Return (X, Y) of the center of cell containing provided text 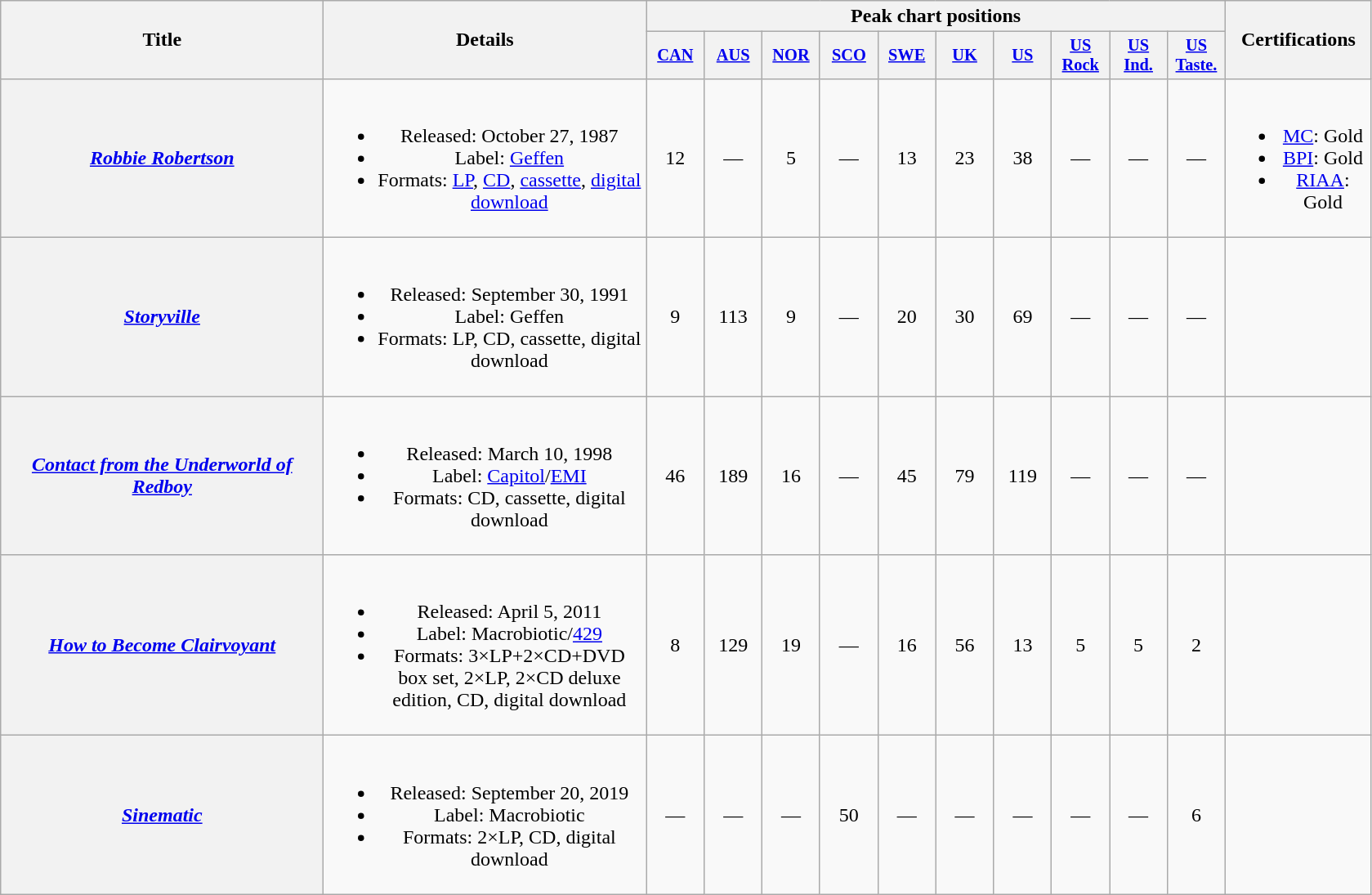
Released: April 5, 2011Label: Macrobiotic/429Formats: 3×LP+2×CD+DVD box set, 2×LP, 2×CD deluxe edition, CD, digital download (485, 646)
Title (162, 40)
2 (1196, 646)
129 (734, 646)
119 (1023, 476)
79 (964, 476)
45 (907, 476)
Released: October 27, 1987Label: GeffenFormats: LP, CD, cassette, digital download (485, 158)
69 (1023, 317)
Peak chart positions (936, 16)
USInd. (1139, 56)
19 (791, 646)
Robbie Robertson (162, 158)
How to Become Clairvoyant (162, 646)
Sinematic (162, 815)
Contact from the Underworld of Redboy (162, 476)
Released: March 10, 1998Label: Capitol/EMIFormats: CD, cassette, digital download (485, 476)
MC: GoldBPI: GoldRIAA: Gold (1298, 158)
113 (734, 317)
Details (485, 40)
50 (848, 815)
CAN (675, 56)
46 (675, 476)
30 (964, 317)
Certifications (1298, 40)
USTaste. (1196, 56)
NOR (791, 56)
Released: September 30, 1991Label: GeffenFormats: LP, CD, cassette, digital download (485, 317)
23 (964, 158)
UK (964, 56)
20 (907, 317)
189 (734, 476)
6 (1196, 815)
38 (1023, 158)
US (1023, 56)
12 (675, 158)
SWE (907, 56)
56 (964, 646)
Released: September 20, 2019Label: MacrobioticFormats: 2×LP, CD, digital download (485, 815)
USRock (1080, 56)
Storyville (162, 317)
8 (675, 646)
AUS (734, 56)
SCO (848, 56)
